For the text-containing cell, return its midpoint in (X, Y) coordinate format. 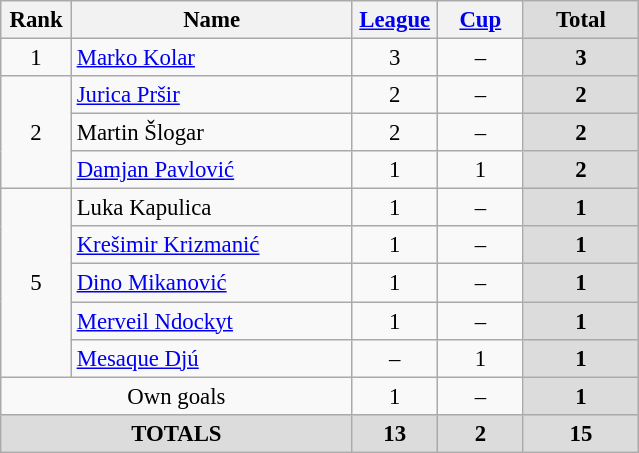
5 (36, 283)
Krešimir Krizmanić (212, 245)
Name (212, 20)
Merveil Ndockyt (212, 321)
League (395, 20)
Mesaque Djú (212, 358)
15 (581, 433)
Luka Kapulica (212, 208)
Martin Šlogar (212, 133)
Own goals (176, 396)
Cup (481, 20)
Damjan Pavlović (212, 170)
Marko Kolar (212, 58)
Rank (36, 20)
13 (395, 433)
Total (581, 20)
TOTALS (176, 433)
Dino Mikanović (212, 283)
Jurica Pršir (212, 95)
